Extract the [x, y] coordinate from the center of the cell holding the provided text.  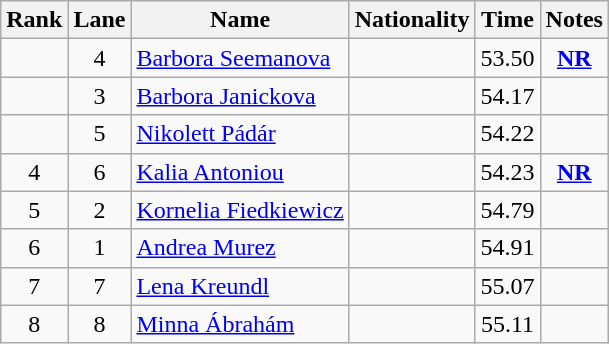
54.23 [508, 172]
55.11 [508, 324]
Nikolett Pádár [240, 134]
Minna Ábrahám [240, 324]
54.91 [508, 248]
Andrea Murez [240, 248]
55.07 [508, 286]
2 [100, 210]
Rank [34, 20]
53.50 [508, 58]
Barbora Janickova [240, 96]
54.79 [508, 210]
1 [100, 248]
54.22 [508, 134]
Lena Kreundl [240, 286]
Name [240, 20]
54.17 [508, 96]
Kornelia Fiedkiewicz [240, 210]
3 [100, 96]
Lane [100, 20]
Kalia Antoniou [240, 172]
Time [508, 20]
Nationality [412, 20]
Notes [574, 20]
Barbora Seemanova [240, 58]
